Detect which cell encompasses the target text, then output its [x, y] center coordinate. 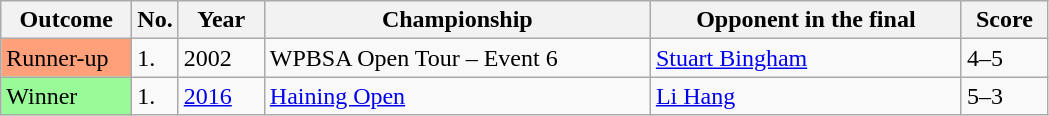
Score [1004, 20]
Haining Open [457, 96]
Runner-up [66, 58]
4–5 [1004, 58]
Opponent in the final [806, 20]
5–3 [1004, 96]
Stuart Bingham [806, 58]
Li Hang [806, 96]
WPBSA Open Tour – Event 6 [457, 58]
2002 [221, 58]
No. [155, 20]
Championship [457, 20]
Outcome [66, 20]
Year [221, 20]
Winner [66, 96]
2016 [221, 96]
